Search for the cell housing the specified text and yield its (x, y) center coordinate. 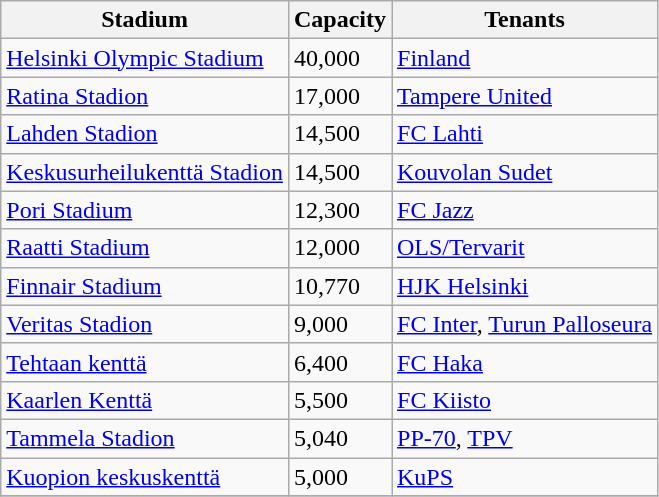
Tampere United (525, 96)
10,770 (340, 286)
Lahden Stadion (145, 134)
Veritas Stadion (145, 324)
FC Jazz (525, 210)
Finnair Stadium (145, 286)
Tehtaan kenttä (145, 362)
FC Kiisto (525, 400)
Capacity (340, 20)
12,000 (340, 248)
Finland (525, 58)
12,300 (340, 210)
KuPS (525, 477)
FC Lahti (525, 134)
Tenants (525, 20)
5,500 (340, 400)
6,400 (340, 362)
17,000 (340, 96)
FC Inter, Turun Palloseura (525, 324)
5,000 (340, 477)
Helsinki Olympic Stadium (145, 58)
FC Haka (525, 362)
OLS/Tervarit (525, 248)
5,040 (340, 438)
Stadium (145, 20)
Kouvolan Sudet (525, 172)
Ratina Stadion (145, 96)
9,000 (340, 324)
Keskusurheilukenttä Stadion (145, 172)
HJK Helsinki (525, 286)
Pori Stadium (145, 210)
Tammela Stadion (145, 438)
Kaarlen Kenttä (145, 400)
40,000 (340, 58)
Kuopion keskuskenttä (145, 477)
PP-70, TPV (525, 438)
Raatti Stadium (145, 248)
